Scan for the cell matching the given text and deliver its (x, y) coordinate at center. 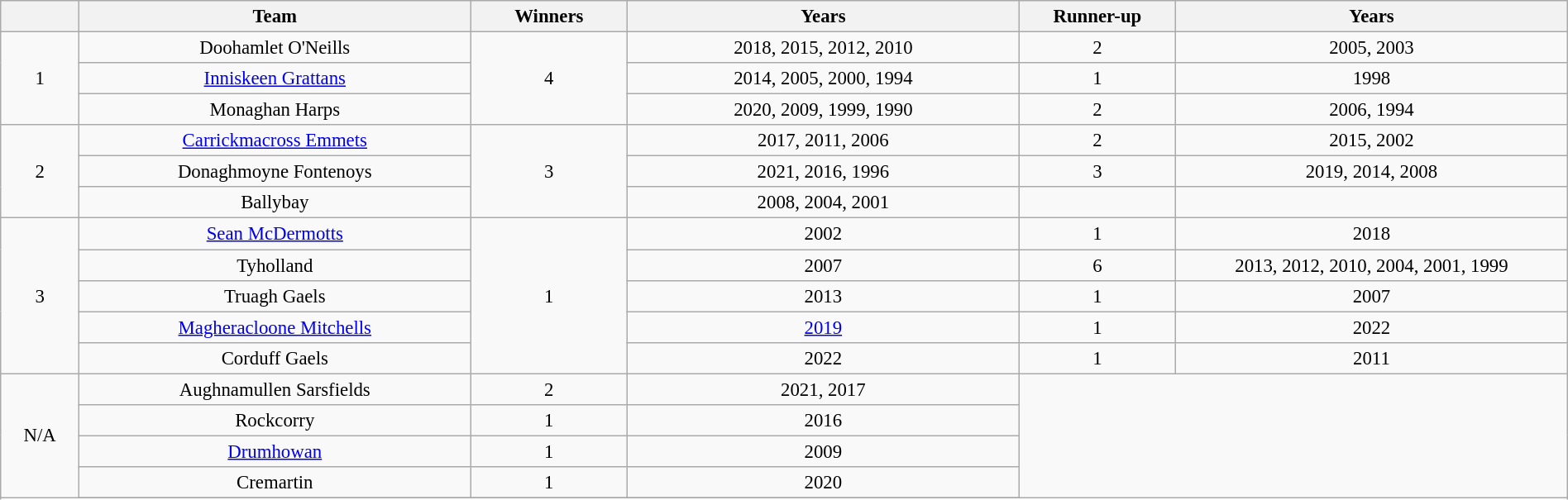
Drumhowan (275, 451)
2018, 2015, 2012, 2010 (824, 48)
2011 (1372, 358)
2019 (824, 327)
Truagh Gaels (275, 296)
Aughnamullen Sarsfields (275, 389)
Inniskeen Grattans (275, 79)
2009 (824, 451)
Team (275, 17)
Magheracloone Mitchells (275, 327)
Sean McDermotts (275, 234)
Tyholland (275, 265)
2019, 2014, 2008 (1372, 172)
Monaghan Harps (275, 110)
2002 (824, 234)
2021, 2016, 1996 (824, 172)
2020 (824, 483)
Corduff Gaels (275, 358)
2008, 2004, 2001 (824, 202)
2017, 2011, 2006 (824, 140)
4 (549, 79)
Ballybay (275, 202)
Rockcorry (275, 421)
2020, 2009, 1999, 1990 (824, 110)
2013 (824, 296)
2015, 2002 (1372, 140)
1998 (1372, 79)
2006, 1994 (1372, 110)
2018 (1372, 234)
2013, 2012, 2010, 2004, 2001, 1999 (1372, 265)
Doohamlet O'Neills (275, 48)
Cremartin (275, 483)
Carrickmacross Emmets (275, 140)
N/A (40, 436)
2016 (824, 421)
Donaghmoyne Fontenoys (275, 172)
6 (1097, 265)
Winners (549, 17)
2005, 2003 (1372, 48)
2021, 2017 (824, 389)
Runner-up (1097, 17)
2014, 2005, 2000, 1994 (824, 79)
